Pinpoint the cell where the given text exists, returning its (X, Y) midpoint coordinate. 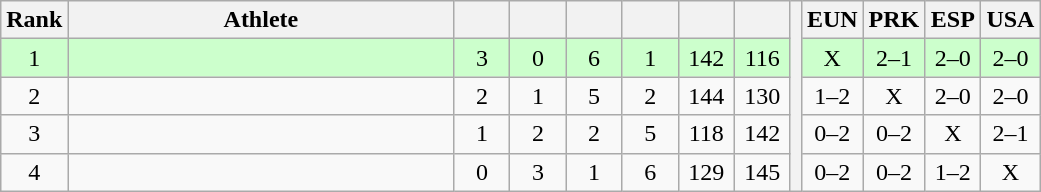
129 (706, 172)
116 (762, 58)
145 (762, 172)
4 (34, 172)
144 (706, 96)
Rank (34, 20)
118 (706, 134)
Athlete (261, 20)
130 (762, 96)
EUN (832, 20)
USA (1010, 20)
PRK (894, 20)
ESP (953, 20)
